Output the (X, Y) coordinate of the center of the cell containing the given text.  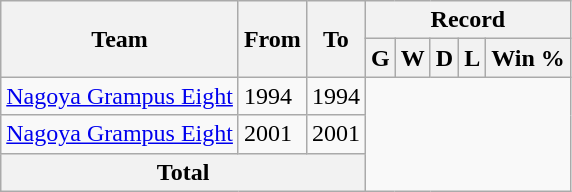
Team (120, 39)
Record (468, 20)
L (472, 58)
Total (184, 172)
W (412, 58)
Win % (528, 58)
To (336, 39)
G (380, 58)
D (444, 58)
From (272, 39)
